Pinpoint the cell where the given text exists, returning its (x, y) midpoint coordinate. 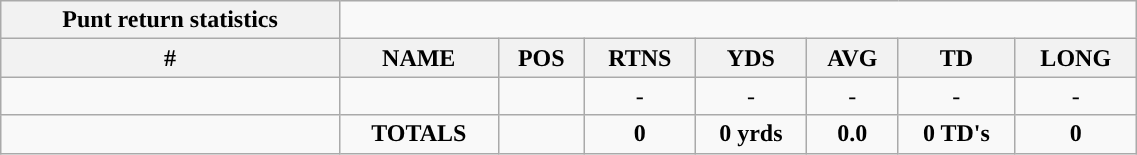
TOTALS (418, 134)
TD (956, 58)
POS (541, 58)
NAME (418, 58)
0.0 (852, 134)
AVG (852, 58)
Punt return statistics (170, 20)
0 TD's (956, 134)
# (170, 58)
YDS (750, 58)
LONG (1076, 58)
RTNS (640, 58)
0 yrds (750, 134)
